Detect which cell encompasses the target text, then output its [X, Y] center coordinate. 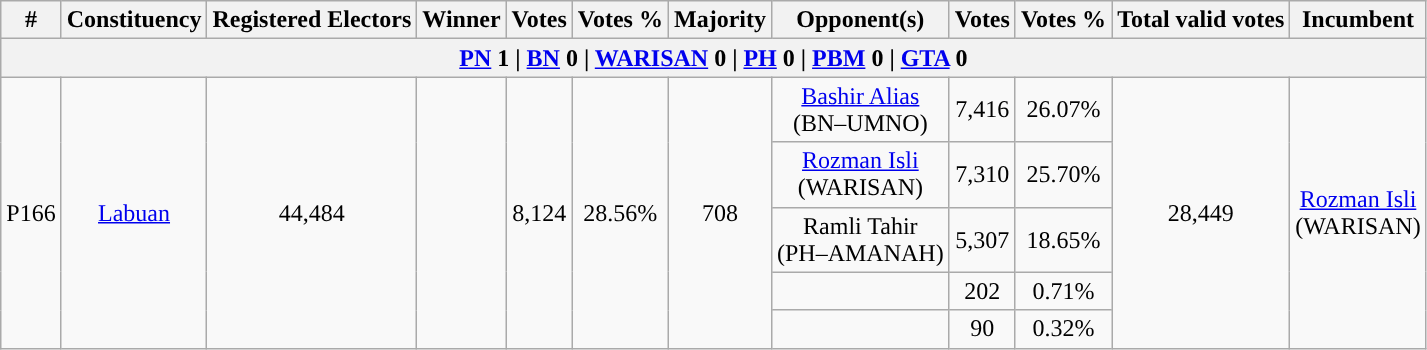
Incumbent [1358, 20]
202 [982, 291]
Winner [462, 20]
Registered Electors [312, 20]
PN 1 | BN 0 | WARISAN 0 | PH 0 | PBM 0 | GTA 0 [714, 58]
7,416 [982, 110]
708 [720, 212]
5,307 [982, 240]
Ramli Tahir(PH–AMANAH) [860, 240]
Bashir Alias(BN–UMNO) [860, 110]
0.71% [1063, 291]
# [31, 20]
Total valid votes [1201, 20]
7,310 [982, 174]
Opponent(s) [860, 20]
Majority [720, 20]
28.56% [620, 212]
44,484 [312, 212]
28,449 [1201, 212]
P166 [31, 212]
25.70% [1063, 174]
0.32% [1063, 329]
26.07% [1063, 110]
18.65% [1063, 240]
8,124 [539, 212]
Constituency [134, 20]
Labuan [134, 212]
90 [982, 329]
